Provide the (x, y) coordinate of the cell's center where the given text is located.  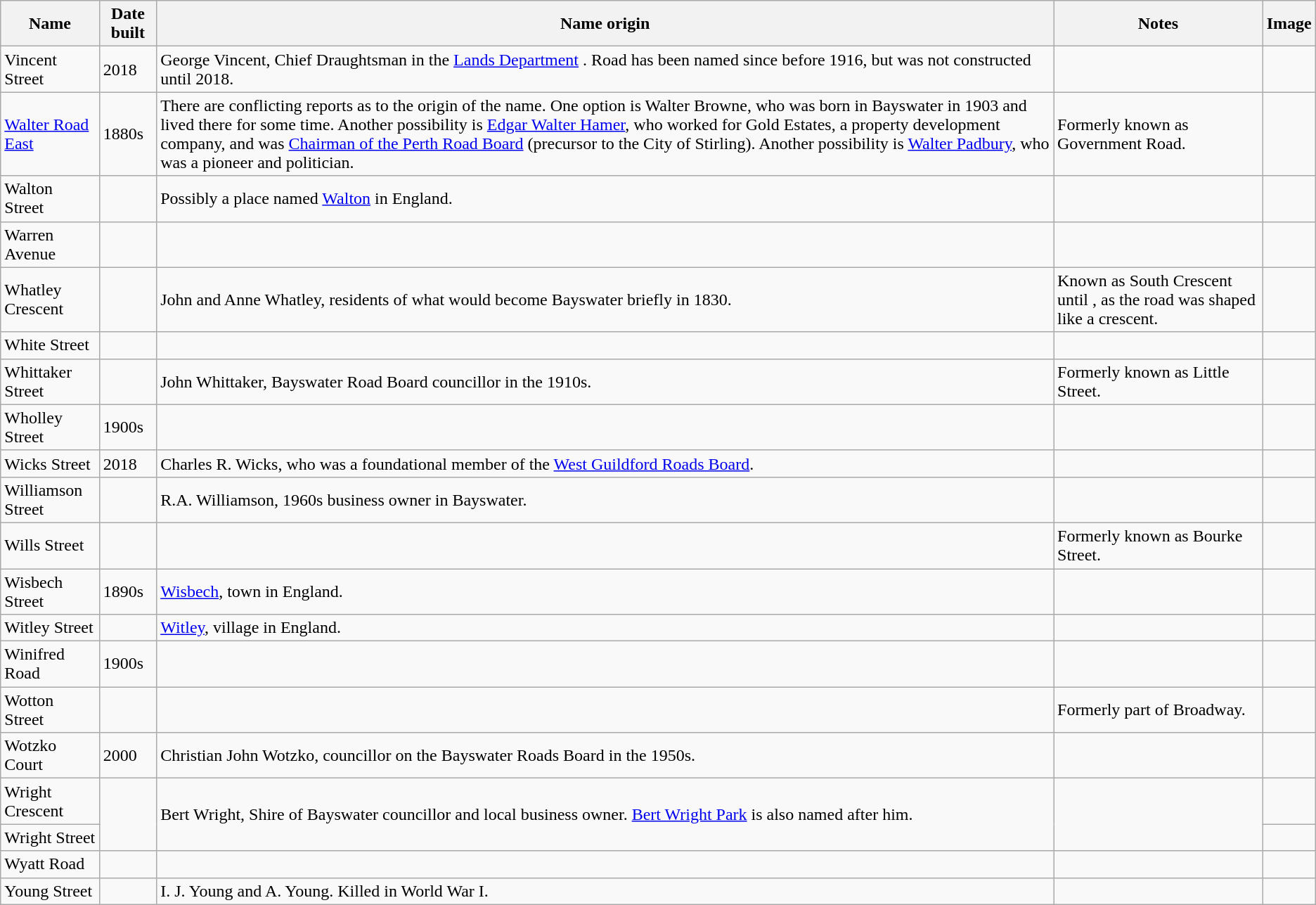
Christian John Wotzko, councillor on the Bayswater Roads Board in the 1950s. (605, 755)
1890s (128, 591)
John and Anne Whatley, residents of what would become Bayswater briefly in 1830. (605, 300)
Young Street (50, 891)
White Street (50, 345)
Notes (1158, 24)
Name (50, 24)
Name origin (605, 24)
Warren Avenue (50, 245)
Wills Street (50, 546)
R.A. Williamson, 1960s business owner in Bayswater. (605, 499)
Vincent Street (50, 69)
Possibly a place named Walton in England. (605, 198)
Known as South Crescent until , as the road was shaped like a crescent. (1158, 300)
Bert Wright, Shire of Bayswater councillor and local business owner. Bert Wright Park is also named after him. (605, 814)
Wisbech, town in England. (605, 591)
George Vincent, Chief Draughtsman in the Lands Department . Road has been named since before 1916, but was not constructed until 2018. (605, 69)
Wright Crescent (50, 802)
Whittaker Street (50, 381)
Charles R. Wicks, who was a foundational member of the West Guildford Roads Board. (605, 463)
Williamson Street (50, 499)
Witley Street (50, 628)
John Whittaker, Bayswater Road Board councillor in the 1910s. (605, 381)
Formerly known as Government Road. (1158, 134)
1880s (128, 134)
Formerly known as Bourke Street. (1158, 546)
Whatley Crescent (50, 300)
Wisbech Street (50, 591)
Wholley Street (50, 428)
Formerly known as Little Street. (1158, 381)
Formerly part of Broadway. (1158, 710)
Image (1289, 24)
2000 (128, 755)
Witley, village in England. (605, 628)
Wright Street (50, 837)
Walton Street (50, 198)
Walter Road East (50, 134)
I. J. Young and A. Young. Killed in World War I. (605, 891)
Date built (128, 24)
Wicks Street (50, 463)
Wotton Street (50, 710)
Wyatt Road (50, 864)
Wotzko Court (50, 755)
Winifred Road (50, 664)
